Determine the [x, y] coordinate at the center of the cell enclosing the given text.  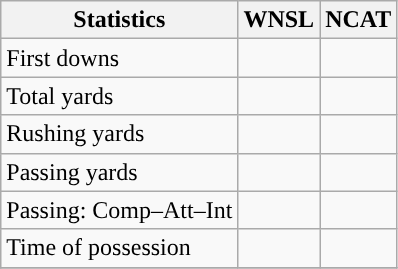
Rushing yards [120, 134]
First downs [120, 58]
Time of possession [120, 248]
Passing: Comp–Att–Int [120, 210]
WNSL [279, 20]
Passing yards [120, 172]
NCAT [358, 20]
Total yards [120, 96]
Statistics [120, 20]
